Scan for the cell matching the given text and deliver its (X, Y) coordinate at center. 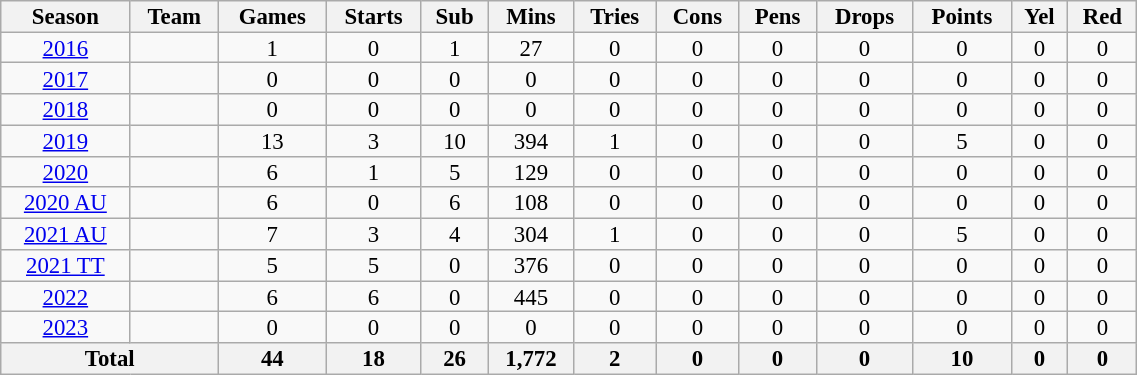
Games (272, 16)
Starts (374, 16)
44 (272, 358)
2022 (66, 296)
Team (174, 16)
1,772 (530, 358)
376 (530, 266)
Tries (615, 16)
13 (272, 140)
2 (615, 358)
18 (374, 358)
2019 (66, 140)
Mins (530, 16)
445 (530, 296)
Season (66, 16)
7 (272, 234)
4 (454, 234)
2020 AU (66, 204)
2018 (66, 110)
Yel (1040, 16)
26 (454, 358)
2017 (66, 78)
Points (962, 16)
27 (530, 48)
2016 (66, 48)
Sub (454, 16)
108 (530, 204)
304 (530, 234)
2021 TT (66, 266)
Red (1102, 16)
Total (110, 358)
Cons (698, 16)
129 (530, 172)
2023 (66, 328)
2021 AU (66, 234)
394 (530, 140)
Drops (864, 16)
Pens (778, 16)
2020 (66, 172)
